Pinpoint the cell where the given text exists, returning its [x, y] midpoint coordinate. 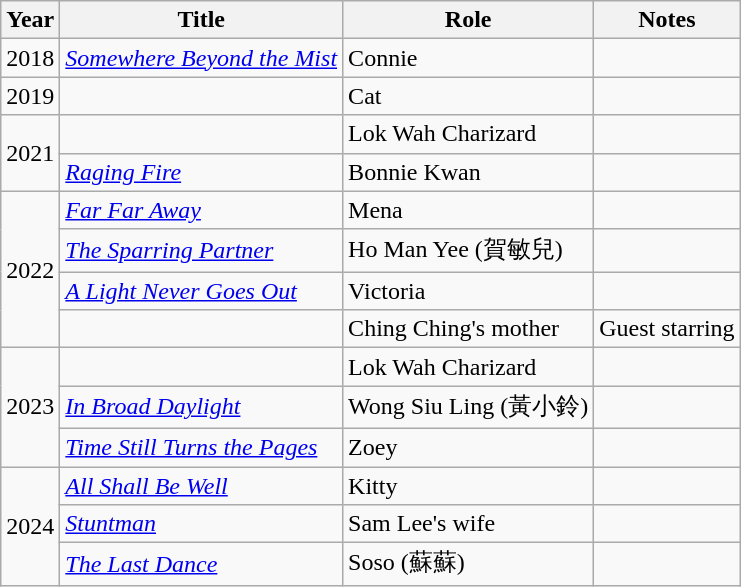
Raging Fire [202, 172]
Victoria [468, 291]
Ching Ching's mother [468, 329]
Title [202, 20]
2024 [30, 526]
The Sparring Partner [202, 250]
2018 [30, 58]
Year [30, 20]
Zoey [468, 447]
2019 [30, 96]
2022 [30, 270]
Role [468, 20]
Cat [468, 96]
Ho Man Yee (賀敏兒) [468, 250]
Mena [468, 210]
2023 [30, 408]
Guest starring [667, 329]
Notes [667, 20]
Bonnie Kwan [468, 172]
The Last Dance [202, 564]
2021 [30, 153]
Connie [468, 58]
Far Far Away [202, 210]
Sam Lee's wife [468, 524]
Time Still Turns the Pages [202, 447]
Somewhere Beyond the Mist [202, 58]
A Light Never Goes Out [202, 291]
In Broad Daylight [202, 408]
All Shall Be Well [202, 485]
Soso (蘇蘇) [468, 564]
Kitty [468, 485]
Wong Siu Ling (黃小鈴) [468, 408]
Stuntman [202, 524]
